From the cell containing the given text, extract its center point as [x, y] coordinate. 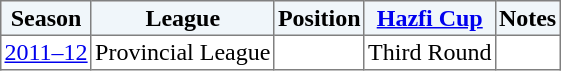
League [182, 18]
Provincial League [182, 52]
Notes [528, 18]
Hazfi Cup [430, 18]
Third Round [430, 52]
Position [319, 18]
2011–12 [46, 52]
Season [46, 18]
